Detect which cell encompasses the target text, then output its [X, Y] center coordinate. 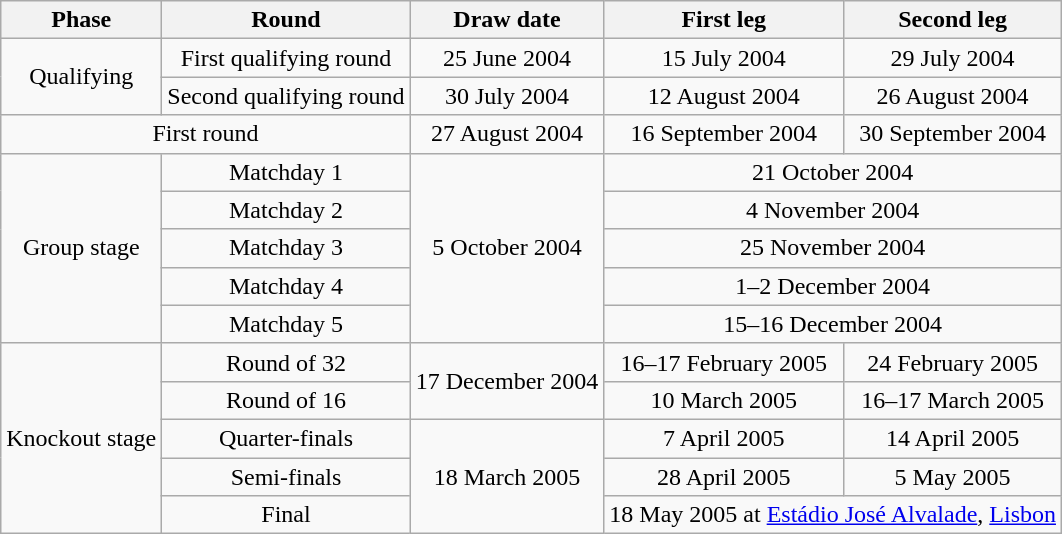
Matchday 1 [286, 172]
Group stage [82, 248]
28 April 2005 [724, 477]
Knockout stage [82, 438]
16–17 March 2005 [953, 400]
10 March 2005 [724, 400]
First leg [724, 20]
4 November 2004 [833, 210]
21 October 2004 [833, 172]
Round [286, 20]
Matchday 5 [286, 324]
17 December 2004 [507, 381]
30 July 2004 [507, 96]
Round of 32 [286, 362]
First qualifying round [286, 58]
7 April 2005 [724, 438]
24 February 2005 [953, 362]
30 September 2004 [953, 134]
First round [206, 134]
15 July 2004 [724, 58]
Semi-finals [286, 477]
14 April 2005 [953, 438]
Phase [82, 20]
1–2 December 2004 [833, 286]
29 July 2004 [953, 58]
Final [286, 515]
26 August 2004 [953, 96]
18 March 2005 [507, 476]
15–16 December 2004 [833, 324]
Second leg [953, 20]
Matchday 4 [286, 286]
Round of 16 [286, 400]
5 May 2005 [953, 477]
25 November 2004 [833, 248]
12 August 2004 [724, 96]
27 August 2004 [507, 134]
Matchday 2 [286, 210]
Second qualifying round [286, 96]
18 May 2005 at Estádio José Alvalade, Lisbon [833, 515]
25 June 2004 [507, 58]
Quarter-finals [286, 438]
16–17 February 2005 [724, 362]
Draw date [507, 20]
16 September 2004 [724, 134]
5 October 2004 [507, 248]
Matchday 3 [286, 248]
Qualifying [82, 77]
